Extract the (x, y) coordinate from the center of the cell holding the provided text.  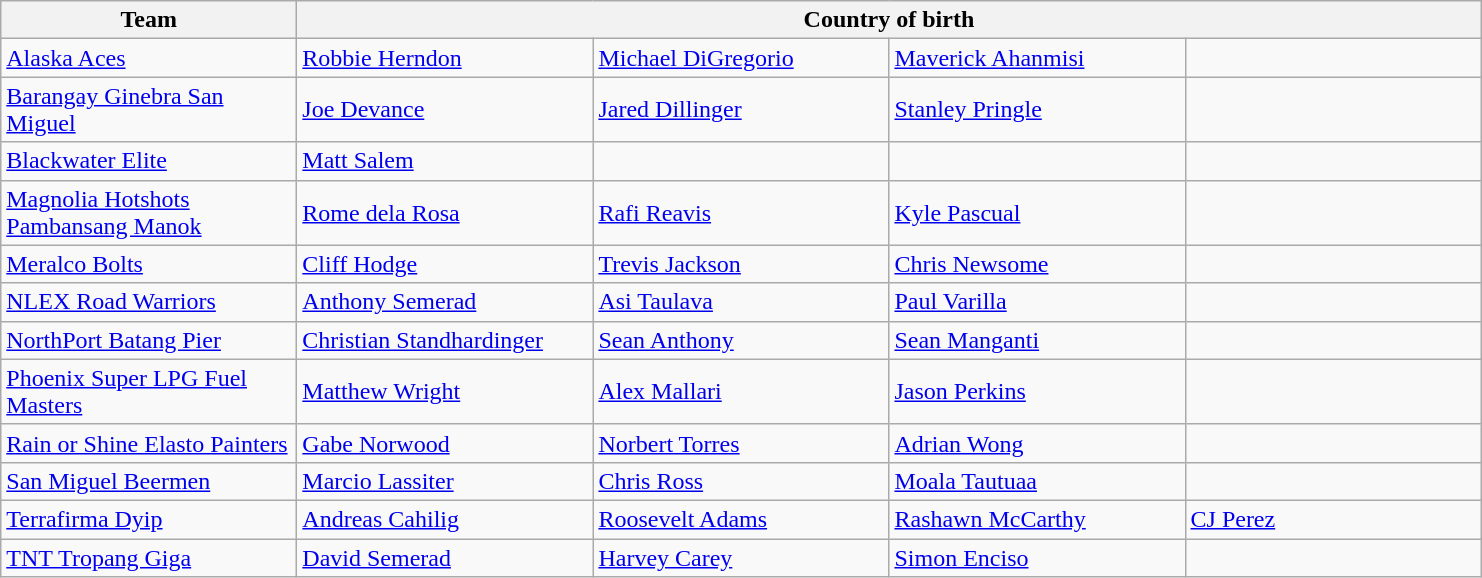
Stanley Pringle (1037, 110)
Adrian Wong (1037, 443)
Christian Standhardinger (445, 340)
NorthPort Batang Pier (149, 340)
Harvey Carey (741, 557)
Robbie Herndon (445, 58)
Gabe Norwood (445, 443)
Chris Ross (741, 481)
Joe Devance (445, 110)
Asi Taulava (741, 302)
Alex Mallari (741, 392)
Jared Dillinger (741, 110)
Simon Enciso (1037, 557)
Magnolia Hotshots Pambansang Manok (149, 212)
San Miguel Beermen (149, 481)
Rafi Reavis (741, 212)
Barangay Ginebra San Miguel (149, 110)
Moala Tautuaa (1037, 481)
Cliff Hodge (445, 264)
Sean Manganti (1037, 340)
Trevis Jackson (741, 264)
Roosevelt Adams (741, 519)
Michael DiGregorio (741, 58)
Rome dela Rosa (445, 212)
Country of birth (889, 20)
CJ Perez (1333, 519)
Sean Anthony (741, 340)
Matthew Wright (445, 392)
Jason Perkins (1037, 392)
Matt Salem (445, 161)
Terrafirma Dyip (149, 519)
Rain or Shine Elasto Painters (149, 443)
Meralco Bolts (149, 264)
David Semerad (445, 557)
Rashawn McCarthy (1037, 519)
Phoenix Super LPG Fuel Masters (149, 392)
Alaska Aces (149, 58)
Andreas Cahilig (445, 519)
Maverick Ahanmisi (1037, 58)
Anthony Semerad (445, 302)
TNT Tropang Giga (149, 557)
Kyle Pascual (1037, 212)
Paul Varilla (1037, 302)
NLEX Road Warriors (149, 302)
Team (149, 20)
Chris Newsome (1037, 264)
Blackwater Elite (149, 161)
Marcio Lassiter (445, 481)
Norbert Torres (741, 443)
